Determine the [x, y] coordinate at the center of the cell enclosing the given text.  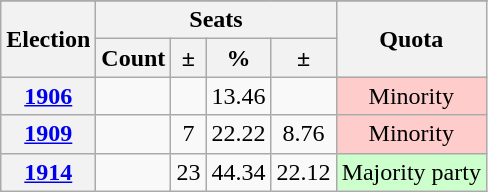
1909 [48, 134]
7 [188, 134]
Count [134, 58]
Quota [411, 39]
22.22 [238, 134]
44.34 [238, 172]
23 [188, 172]
22.12 [304, 172]
Seats [216, 20]
1906 [48, 96]
% [238, 58]
8.76 [304, 134]
1914 [48, 172]
13.46 [238, 96]
Majority party [411, 172]
Election [48, 39]
